Locate the cell with the specified text and output its [X, Y] center coordinate. 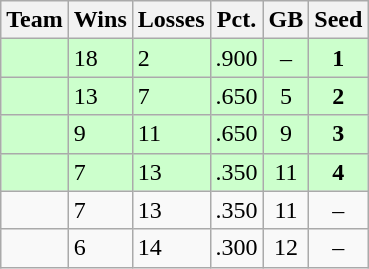
Losses [171, 20]
GB [286, 20]
.900 [236, 58]
1 [338, 58]
6 [100, 248]
14 [171, 248]
3 [338, 134]
Wins [100, 20]
18 [100, 58]
4 [338, 172]
12 [286, 248]
5 [286, 96]
.300 [236, 248]
Team [35, 20]
Seed [338, 20]
Pct. [236, 20]
